Output the (x, y) coordinate of the center of the cell containing the given text.  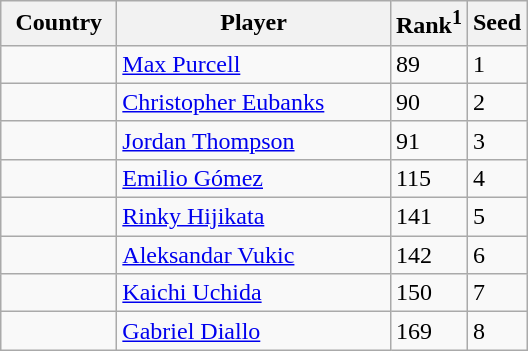
Rinky Hijikata (254, 217)
Kaichi Uchida (254, 293)
3 (496, 140)
Jordan Thompson (254, 140)
169 (428, 331)
Country (59, 24)
6 (496, 255)
8 (496, 331)
Max Purcell (254, 64)
90 (428, 102)
2 (496, 102)
141 (428, 217)
4 (496, 178)
Aleksandar Vukic (254, 255)
89 (428, 64)
7 (496, 293)
Rank1 (428, 24)
Christopher Eubanks (254, 102)
1 (496, 64)
115 (428, 178)
142 (428, 255)
150 (428, 293)
Gabriel Diallo (254, 331)
5 (496, 217)
Emilio Gómez (254, 178)
Seed (496, 24)
Player (254, 24)
91 (428, 140)
